For the text-containing cell, return its midpoint in (X, Y) coordinate format. 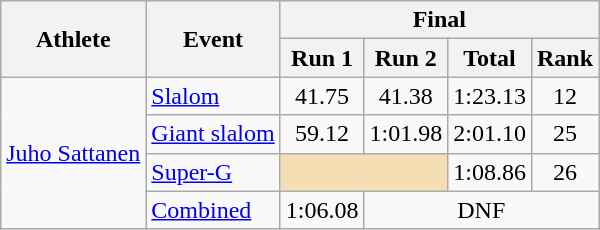
1:06.08 (322, 210)
DNF (482, 210)
1:08.86 (490, 172)
26 (564, 172)
12 (564, 96)
Combined (213, 210)
Juho Sattanen (74, 153)
Final (439, 20)
1:01.98 (406, 134)
Giant slalom (213, 134)
1:23.13 (490, 96)
Super-G (213, 172)
Total (490, 58)
59.12 (322, 134)
Slalom (213, 96)
25 (564, 134)
Rank (564, 58)
Run 2 (406, 58)
Event (213, 39)
2:01.10 (490, 134)
41.75 (322, 96)
Athlete (74, 39)
Run 1 (322, 58)
41.38 (406, 96)
